Scan for the cell matching the given text and deliver its [x, y] coordinate at center. 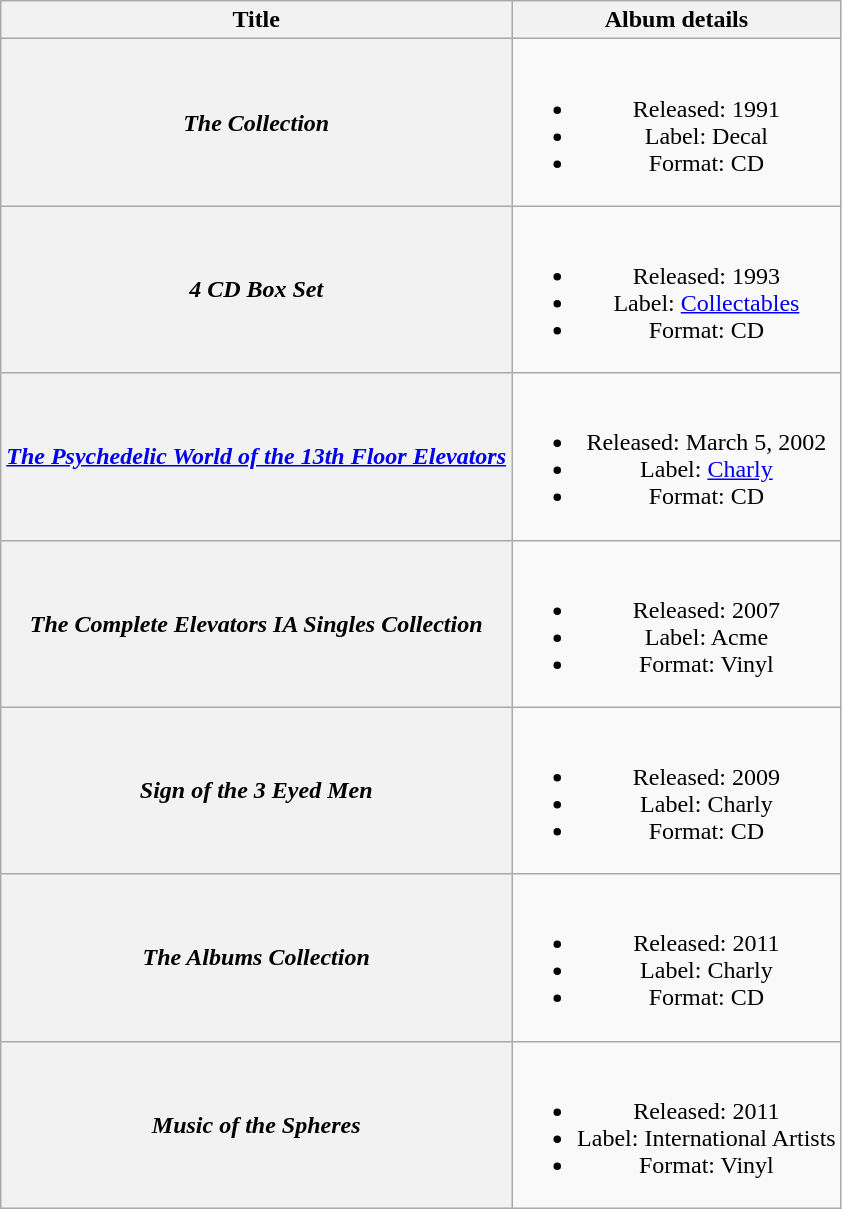
4 CD Box Set [256, 290]
The Complete Elevators IA Singles Collection [256, 624]
Album details [677, 20]
The Albums Collection [256, 958]
Music of the Spheres [256, 1124]
Released: 2007Label: AcmeFormat: Vinyl [677, 624]
Title [256, 20]
Released: 1993Label: CollectablesFormat: CD [677, 290]
Released: 2009Label: CharlyFormat: CD [677, 790]
Released: 2011Label: CharlyFormat: CD [677, 958]
The Collection [256, 122]
The Psychedelic World of the 13th Floor Elevators [256, 456]
Released: 1991Label: DecalFormat: CD [677, 122]
Released: March 5, 2002Label: CharlyFormat: CD [677, 456]
Released: 2011Label: International ArtistsFormat: Vinyl [677, 1124]
Sign of the 3 Eyed Men [256, 790]
